Locate the cell with the specified text and output its (x, y) center coordinate. 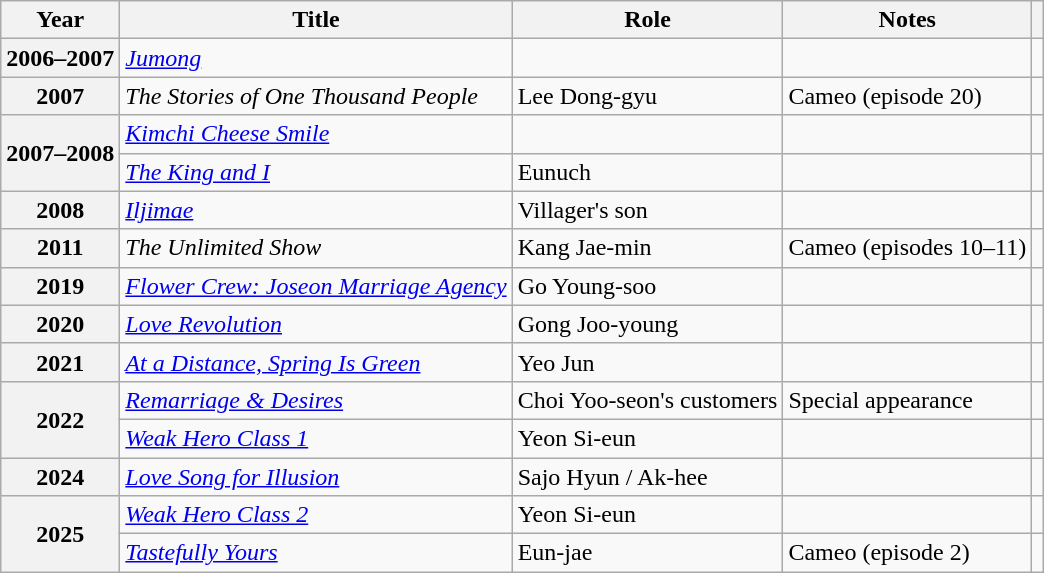
Choi Yoo-seon's customers (648, 400)
2008 (60, 210)
Lee Dong-gyu (648, 96)
Weak Hero Class 2 (316, 515)
At a Distance, Spring Is Green (316, 362)
2006–2007 (60, 58)
Sajo Hyun / Ak-hee (648, 477)
2007 (60, 96)
Gong Joo-young (648, 324)
Cameo (episodes 10–11) (908, 248)
2011 (60, 248)
Villager's son (648, 210)
Kimchi Cheese Smile (316, 134)
Go Young-soo (648, 286)
2020 (60, 324)
Weak Hero Class 1 (316, 438)
Notes (908, 20)
2019 (60, 286)
Love Revolution (316, 324)
2024 (60, 477)
The Stories of One Thousand People (316, 96)
2022 (60, 419)
Special appearance (908, 400)
Eun-jae (648, 553)
Flower Crew: Joseon Marriage Agency (316, 286)
The King and I (316, 172)
Year (60, 20)
2007–2008 (60, 153)
Eunuch (648, 172)
Iljimae (316, 210)
2025 (60, 534)
Remarriage & Desires (316, 400)
Cameo (episode 20) (908, 96)
2021 (60, 362)
Tastefully Yours (316, 553)
Yeo Jun (648, 362)
The Unlimited Show (316, 248)
Title (316, 20)
Role (648, 20)
Cameo (episode 2) (908, 553)
Kang Jae-min (648, 248)
Love Song for Illusion (316, 477)
Jumong (316, 58)
